Return [x, y] of the center of cell containing provided text 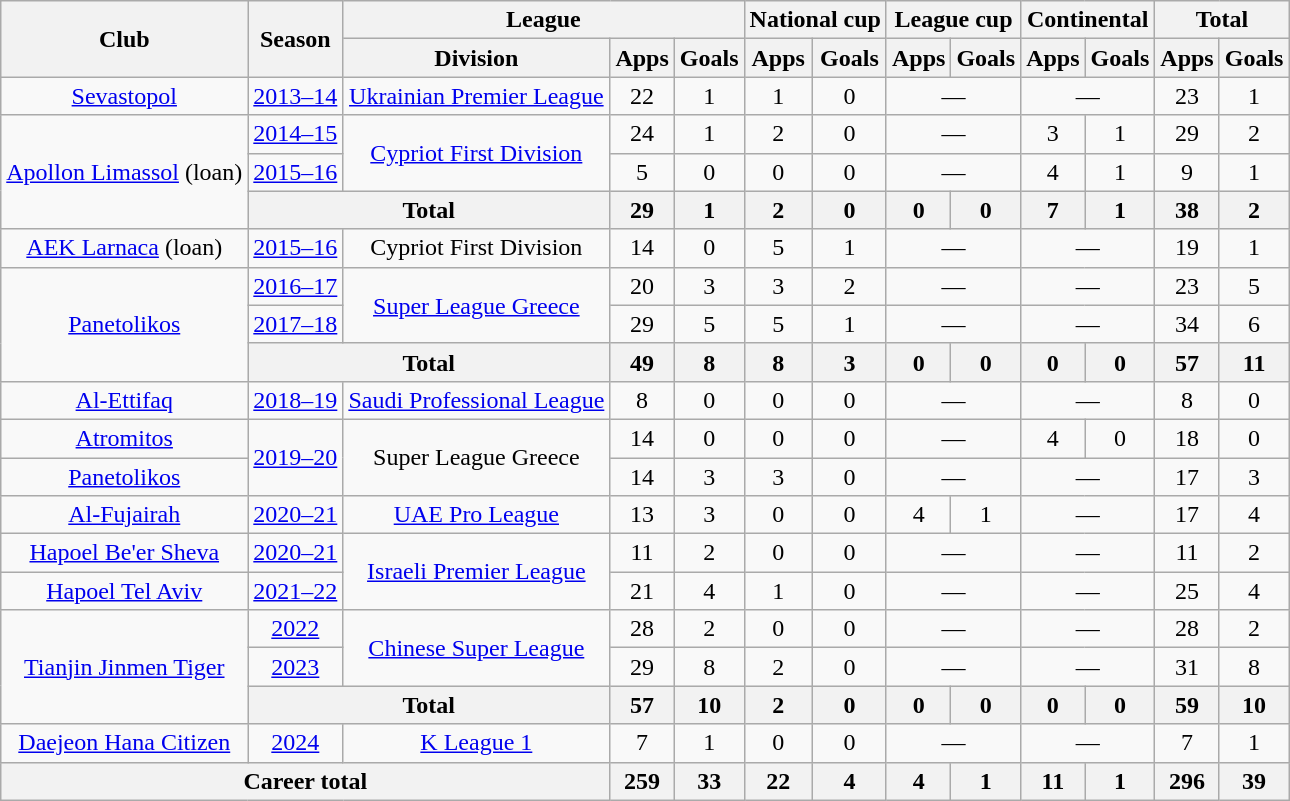
6 [1254, 324]
33 [709, 781]
2018–19 [296, 400]
259 [642, 781]
19 [1187, 248]
K League 1 [476, 743]
League cup [953, 20]
Sevastopol [124, 96]
Tianjin Jinmen Tiger [124, 667]
Al-Ettifaq [124, 400]
2019–20 [296, 457]
Career total [306, 781]
UAE Pro League [476, 515]
13 [642, 515]
2022 [296, 629]
2016–17 [296, 286]
39 [1254, 781]
49 [642, 362]
Daejeon Hana Citizen [124, 743]
296 [1187, 781]
Season [296, 39]
Al-Fujairah [124, 515]
League [544, 20]
2017–18 [296, 324]
31 [1187, 667]
Apollon Limassol (loan) [124, 172]
25 [1187, 591]
Ukrainian Premier League [476, 96]
20 [642, 286]
National cup [815, 20]
AEK Larnaca (loan) [124, 248]
Division [476, 58]
Club [124, 39]
Atromitos [124, 438]
24 [642, 134]
2024 [296, 743]
2023 [296, 667]
Hapoel Tel Aviv [124, 591]
Hapoel Be'er Sheva [124, 553]
38 [1187, 210]
Saudi Professional League [476, 400]
2014–15 [296, 134]
18 [1187, 438]
Israeli Premier League [476, 572]
2013–14 [296, 96]
34 [1187, 324]
Continental [1088, 20]
21 [642, 591]
59 [1187, 705]
9 [1187, 172]
Chinese Super League [476, 648]
2021–22 [296, 591]
